Determine the [X, Y] coordinate at the center of the cell enclosing the given text.  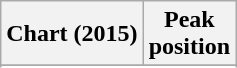
Chart (2015) [72, 34]
Peakposition [189, 34]
